Find where the given text appears and provide that cell's center as [x, y] coordinate. 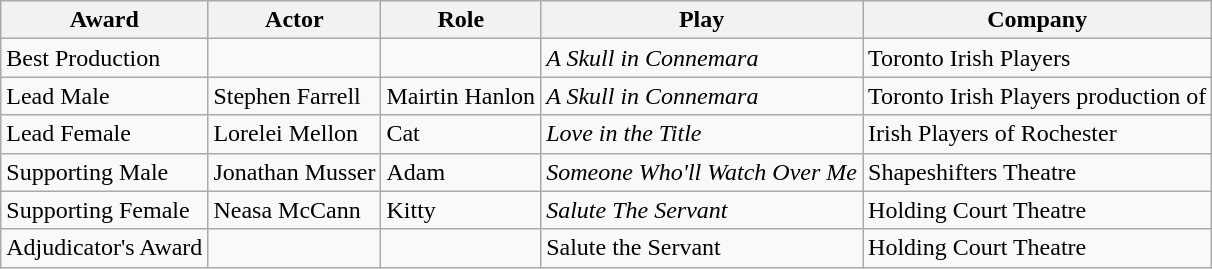
Lead Male [104, 96]
Salute the Servant [702, 248]
Supporting Female [104, 210]
Someone Who'll Watch Over Me [702, 172]
Lorelei Mellon [294, 134]
Toronto Irish Players [1038, 58]
Stephen Farrell [294, 96]
Salute The Servant [702, 210]
Supporting Male [104, 172]
Cat [461, 134]
Jonathan Musser [294, 172]
Kitty [461, 210]
Company [1038, 20]
Shapeshifters Theatre [1038, 172]
Irish Players of Rochester [1038, 134]
Actor [294, 20]
Neasa McCann [294, 210]
Award [104, 20]
Lead Female [104, 134]
Mairtin Hanlon [461, 96]
Love in the Title [702, 134]
Toronto Irish Players production of [1038, 96]
Adjudicator's Award [104, 248]
Play [702, 20]
Best Production [104, 58]
Adam [461, 172]
Role [461, 20]
